Detect which cell encompasses the target text, then output its [x, y] center coordinate. 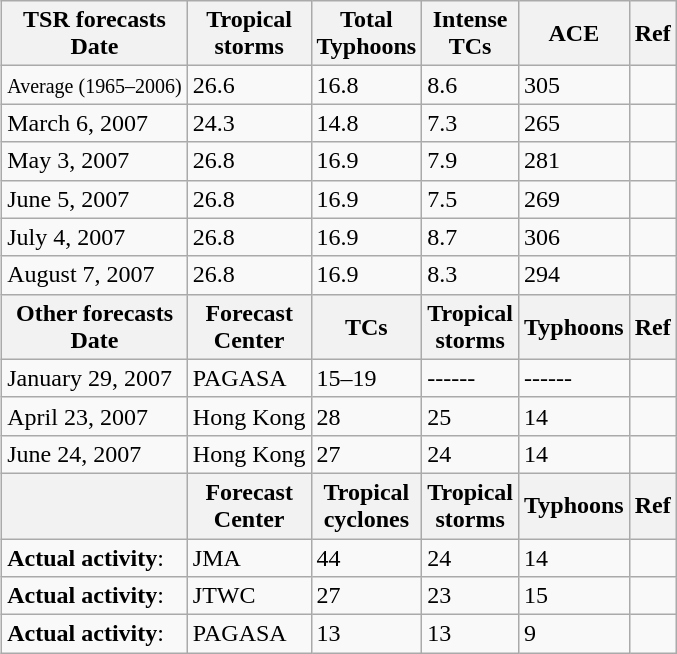
Other forecastsDate [95, 326]
15–19 [366, 378]
TCs [366, 326]
15 [574, 596]
Average (1965–2006) [95, 85]
26.6 [249, 85]
ACE [574, 34]
JTWC [249, 596]
44 [366, 557]
8.6 [470, 85]
306 [574, 237]
TSR forecastsDate [95, 34]
265 [574, 123]
8.7 [470, 237]
June 24, 2007 [95, 454]
March 6, 2007 [95, 123]
7.3 [470, 123]
August 7, 2007 [95, 275]
9 [574, 634]
8.3 [470, 275]
June 5, 2007 [95, 199]
16.8 [366, 85]
24.3 [249, 123]
July 4, 2007 [95, 237]
7.9 [470, 161]
294 [574, 275]
269 [574, 199]
JMA [249, 557]
7.5 [470, 199]
IntenseTCs [470, 34]
28 [366, 416]
23 [470, 596]
January 29, 2007 [95, 378]
14.8 [366, 123]
305 [574, 85]
TotalTyphoons [366, 34]
Tropicalcyclones [366, 506]
281 [574, 161]
April 23, 2007 [95, 416]
25 [470, 416]
May 3, 2007 [95, 161]
